Extract the [X, Y] coordinate from the center of the cell holding the provided text.  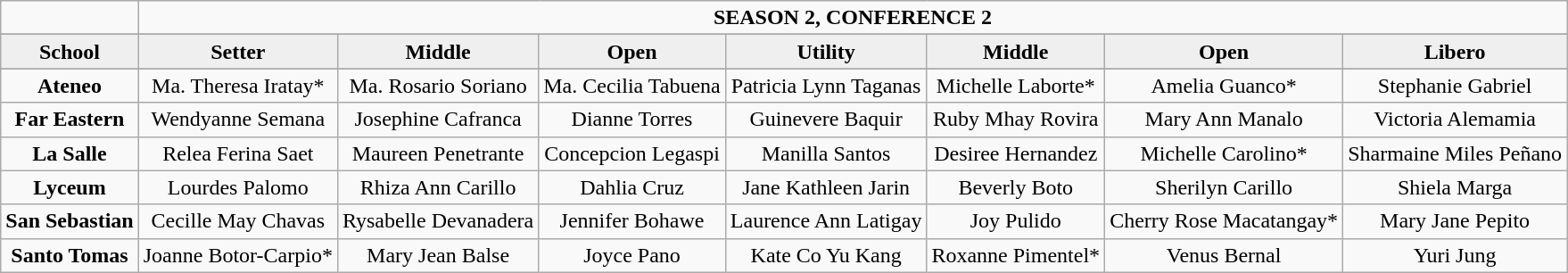
Setter [237, 52]
Michelle Laborte* [1016, 86]
Sherilyn Carillo [1224, 187]
San Sebastian [70, 221]
Shiela Marga [1456, 187]
Ateneo [70, 86]
Mary Jane Pepito [1456, 221]
Lyceum [70, 187]
La Salle [70, 153]
Wendyanne Semana [237, 120]
Maureen Penetrante [437, 153]
Santo Tomas [70, 255]
Stephanie Gabriel [1456, 86]
Ma. Theresa Iratay* [237, 86]
Dahlia Cruz [632, 187]
Ma. Cecilia Tabuena [632, 86]
Rysabelle Devanadera [437, 221]
Far Eastern [70, 120]
Jennifer Bohawe [632, 221]
School [70, 52]
Concepcion Legaspi [632, 153]
Desiree Hernandez [1016, 153]
Yuri Jung [1456, 255]
SEASON 2, CONFERENCE 2 [853, 18]
Joyce Pano [632, 255]
Victoria Alemamia [1456, 120]
Roxanne Pimentel* [1016, 255]
Venus Bernal [1224, 255]
Beverly Boto [1016, 187]
Amelia Guanco* [1224, 86]
Dianne Torres [632, 120]
Libero [1456, 52]
Jane Kathleen Jarin [826, 187]
Patricia Lynn Taganas [826, 86]
Ma. Rosario Soriano [437, 86]
Ruby Mhay Rovira [1016, 120]
Laurence Ann Latigay [826, 221]
Cherry Rose Macatangay* [1224, 221]
Rhiza Ann Carillo [437, 187]
Michelle Carolino* [1224, 153]
Sharmaine Miles Peñano [1456, 153]
Manilla Santos [826, 153]
Josephine Cafranca [437, 120]
Relea Ferina Saet [237, 153]
Cecille May Chavas [237, 221]
Kate Co Yu Kang [826, 255]
Utility [826, 52]
Mary Jean Balse [437, 255]
Mary Ann Manalo [1224, 120]
Lourdes Palomo [237, 187]
Guinevere Baquir [826, 120]
Joy Pulido [1016, 221]
Joanne Botor-Carpio* [237, 255]
